Capture the cell that displays the provided text and extract its [x, y] central coordinate. 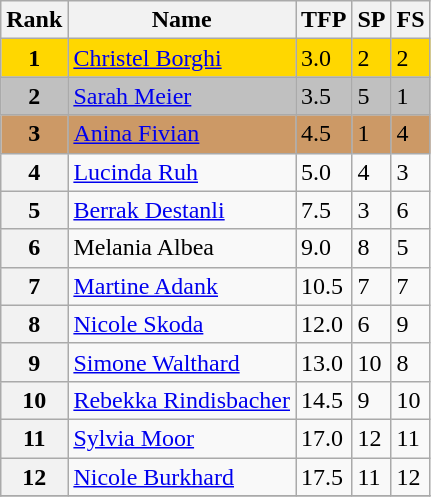
Anina Fivian [182, 134]
Nicole Skoda [182, 324]
Berrak Destanli [182, 210]
Rebekka Rindisbacher [182, 400]
Lucinda Ruh [182, 172]
Christel Borghi [182, 58]
5.0 [324, 172]
Martine Adank [182, 286]
17.5 [324, 477]
Simone Walthard [182, 362]
10.5 [324, 286]
9.0 [324, 248]
Nicole Burkhard [182, 477]
FS [410, 20]
Sylvia Moor [182, 438]
7.5 [324, 210]
3.5 [324, 96]
Name [182, 20]
4.5 [324, 134]
13.0 [324, 362]
3.0 [324, 58]
Rank [34, 20]
TFP [324, 20]
17.0 [324, 438]
14.5 [324, 400]
SP [372, 20]
12.0 [324, 324]
Melania Albea [182, 248]
Sarah Meier [182, 96]
